Determine the [x, y] coordinate at the center of the cell enclosing the given text.  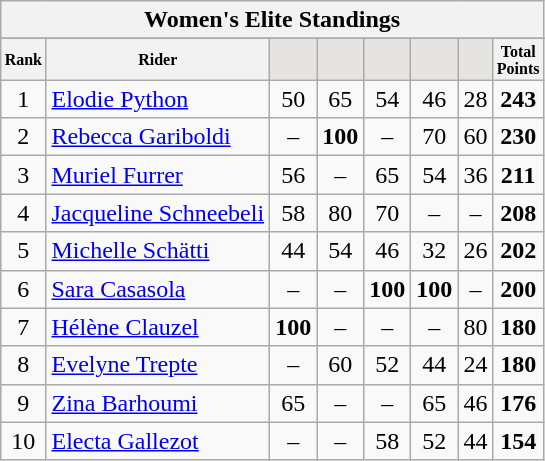
176 [518, 403]
Hélène Clauzel [158, 327]
28 [476, 99]
9 [24, 403]
32 [434, 251]
Zina Barhoumi [158, 403]
10 [24, 441]
Rank [24, 60]
Elodie Python [158, 99]
Jacqueline Schneebeli [158, 213]
202 [518, 251]
3 [24, 175]
Michelle Schätti [158, 251]
TotalPoints [518, 60]
26 [476, 251]
243 [518, 99]
211 [518, 175]
Muriel Furrer [158, 175]
50 [294, 99]
208 [518, 213]
Evelyne Trepte [158, 365]
Sara Casasola [158, 289]
7 [24, 327]
5 [24, 251]
6 [24, 289]
Rider [158, 60]
56 [294, 175]
Women's Elite Standings [272, 20]
36 [476, 175]
4 [24, 213]
1 [24, 99]
154 [518, 441]
8 [24, 365]
230 [518, 137]
Rebecca Gariboldi [158, 137]
200 [518, 289]
2 [24, 137]
24 [476, 365]
Electa Gallezot [158, 441]
